Scan for the cell matching the given text and deliver its [X, Y] coordinate at center. 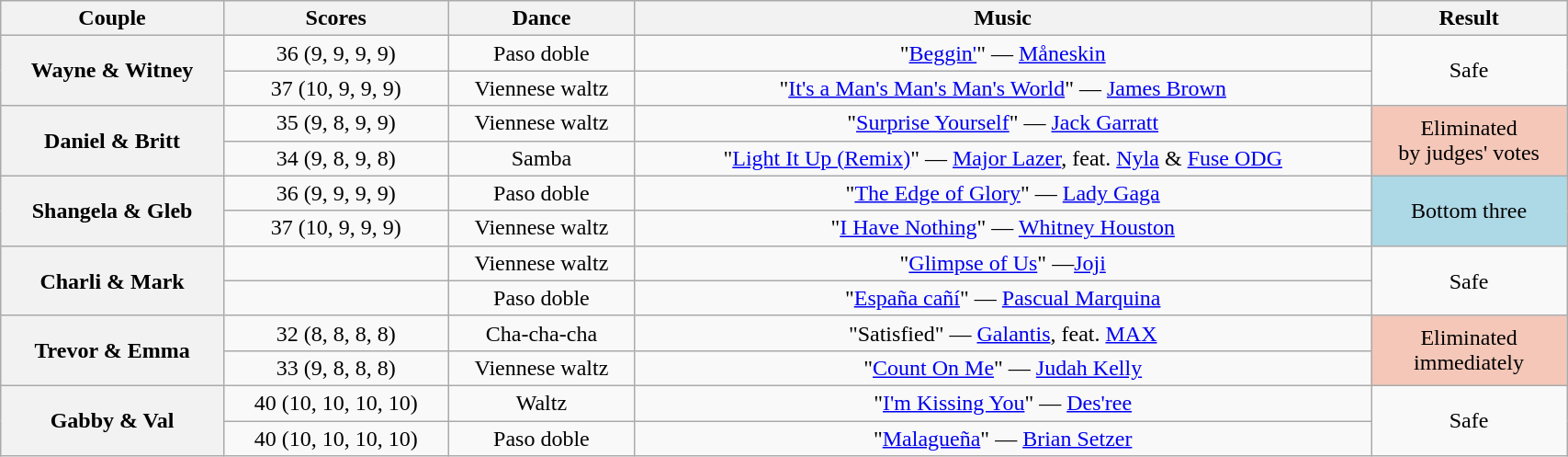
Music [1003, 18]
"It's a Man's Man's Man's World" — James Brown [1003, 88]
"Count On Me" — Judah Kelly [1003, 368]
Gabby & Val [112, 420]
35 (9, 8, 9, 9) [336, 123]
"I'm Kissing You" — Des'ree [1003, 403]
"Beggin'" — Måneskin [1003, 53]
"Satisfied" — Galantis, feat. MAX [1003, 333]
Shangela & Gleb [112, 211]
Result [1468, 18]
32 (8, 8, 8, 8) [336, 333]
Eliminatedimmediately [1468, 350]
Scores [336, 18]
"I Have Nothing" — Whitney Houston [1003, 228]
"Glimpse of Us" —Joji [1003, 263]
Charli & Mark [112, 280]
33 (9, 8, 8, 8) [336, 368]
"Light It Up (Remix)" — Major Lazer, feat. Nyla & Fuse ODG [1003, 158]
Dance [542, 18]
"España cañí" — Pascual Marquina [1003, 298]
Bottom three [1468, 211]
Wayne & Witney [112, 71]
Trevor & Emma [112, 350]
Samba [542, 158]
Daniel & Britt [112, 141]
"Malagueña" — Brian Setzer [1003, 439]
"The Edge of Glory" — Lady Gaga [1003, 193]
Couple [112, 18]
34 (9, 8, 9, 8) [336, 158]
"Surprise Yourself" — Jack Garratt [1003, 123]
Waltz [542, 403]
Cha-cha-cha [542, 333]
Eliminatedby judges' votes [1468, 141]
